Output the [X, Y] coordinate of the center of the cell containing the given text.  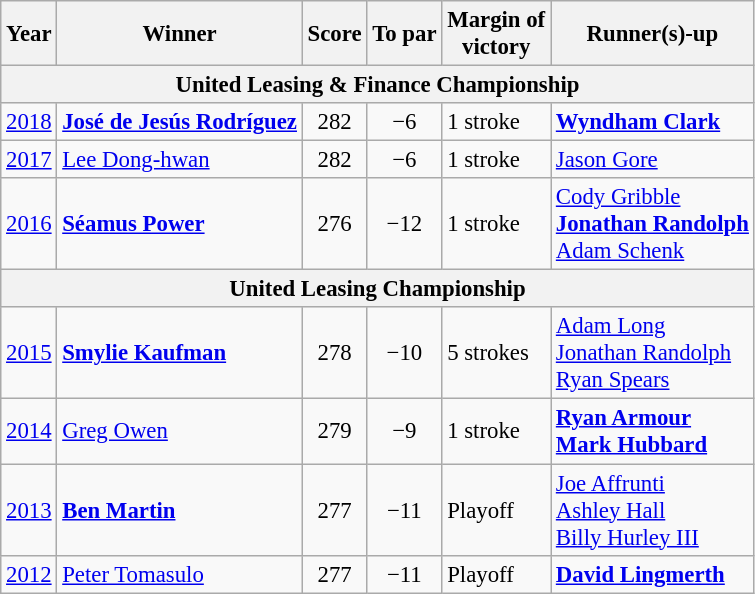
Winner [180, 34]
José de Jesús Rodríguez [180, 122]
2012 [29, 574]
Year [29, 34]
Ben Martin [180, 510]
278 [334, 354]
Smylie Kaufman [180, 354]
Ryan Armour Mark Hubbard [653, 432]
Cody Gribble Jonathan Randolph Adam Schenk [653, 224]
Greg Owen [180, 432]
2014 [29, 432]
276 [334, 224]
United Leasing Championship [378, 289]
David Lingmerth [653, 574]
United Leasing & Finance Championship [378, 85]
Adam Long Jonathan Randolph Ryan Spears [653, 354]
To par [404, 34]
Margin ofvictory [496, 34]
Peter Tomasulo [180, 574]
−9 [404, 432]
2016 [29, 224]
Score [334, 34]
2013 [29, 510]
−10 [404, 354]
−12 [404, 224]
Wyndham Clark [653, 122]
Séamus Power [180, 224]
Jason Gore [653, 160]
Joe Affrunti Ashley Hall Billy Hurley III [653, 510]
Runner(s)-up [653, 34]
2015 [29, 354]
2018 [29, 122]
2017 [29, 160]
5 strokes [496, 354]
Lee Dong-hwan [180, 160]
279 [334, 432]
